Search for the cell housing the specified text and yield its [x, y] center coordinate. 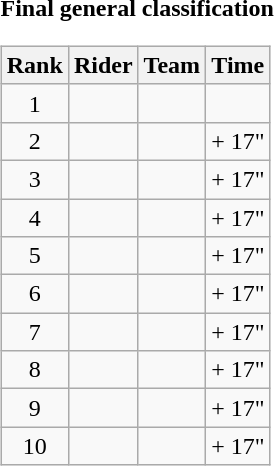
Rank [34, 65]
7 [34, 332]
6 [34, 294]
8 [34, 370]
Team [172, 65]
4 [34, 217]
1 [34, 103]
Time [238, 65]
Rider [103, 65]
10 [34, 446]
2 [34, 141]
3 [34, 179]
5 [34, 256]
9 [34, 408]
